Return (X, Y) of the center of cell containing provided text 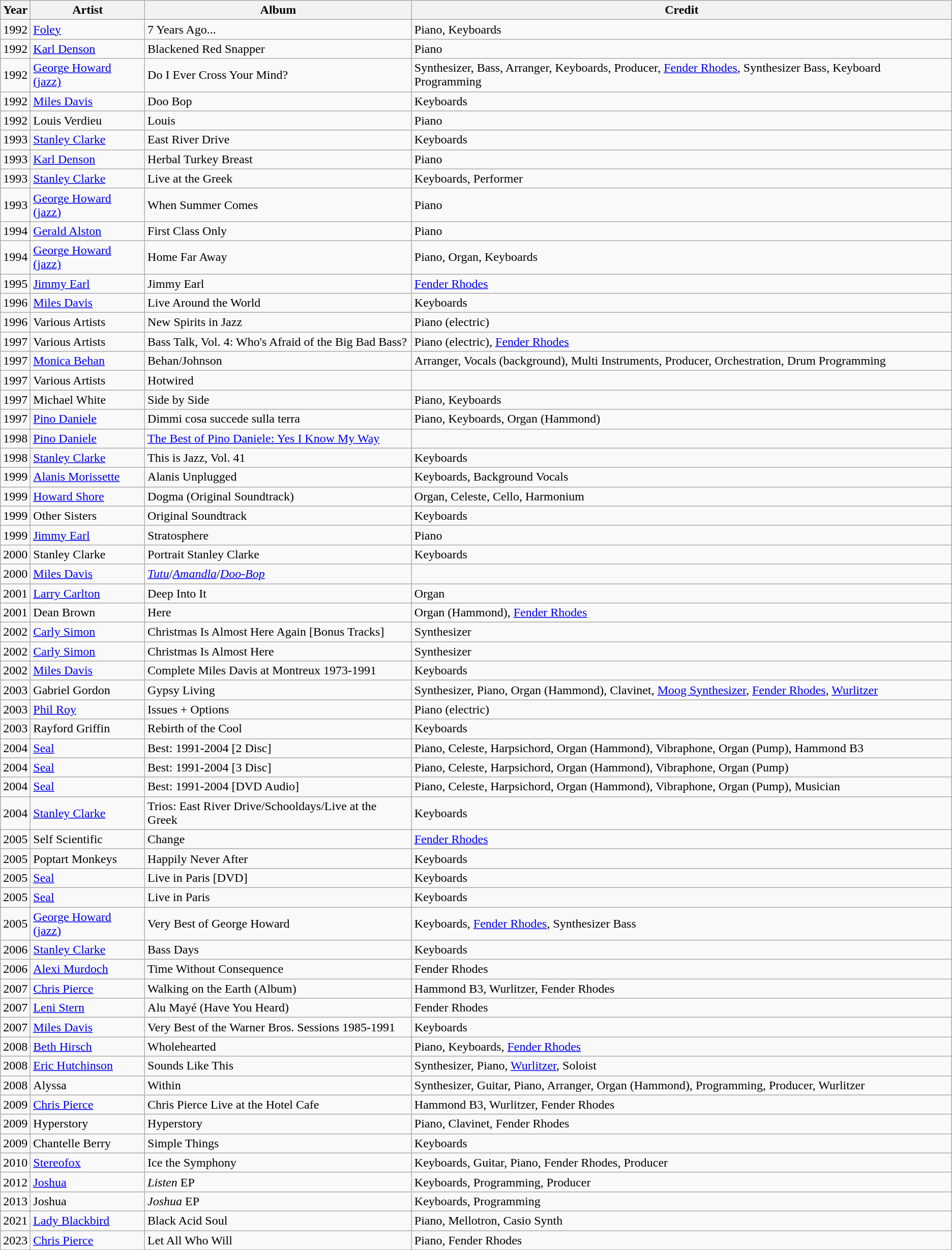
Change (279, 839)
2012 (15, 1182)
Piano, Celeste, Harpsichord, Organ (Hammond), Vibraphone, Organ (Pump), Hammond B3 (681, 748)
Alanis Morissette (87, 477)
Joshua EP (279, 1201)
Piano (electric), Fender Rhodes (681, 342)
Piano, Clavinet, Fender Rhodes (681, 1124)
Very Best of the Warner Bros. Sessions 1985-1991 (279, 1027)
Howard Shore (87, 496)
Piano, Keyboards, Fender Rhodes (681, 1047)
Live in Paris [DVD] (279, 878)
Dogma (Original Soundtrack) (279, 496)
Live Around the World (279, 303)
Poptart Monkeys (87, 858)
Christmas Is Almost Here (279, 651)
Louis Verdieu (87, 121)
This is Jazz, Vol. 41 (279, 458)
Deep Into It (279, 593)
Gypsy Living (279, 690)
Let All Who Will (279, 1240)
Very Best of George Howard (279, 924)
Piano, Celeste, Harpsichord, Organ (Hammond), Vibraphone, Organ (Pump) (681, 767)
Simple Things (279, 1143)
Larry Carlton (87, 593)
East River Drive (279, 140)
Self Scientific (87, 839)
Original Soundtrack (279, 516)
Year (15, 10)
Issues + Options (279, 709)
Gabriel Gordon (87, 690)
7 Years Ago... (279, 29)
Blackened Red Snapper (279, 49)
2023 (15, 1240)
Keyboards, Performer (681, 178)
Best: 1991-2004 [2 Disc] (279, 748)
Keyboards, Programming, Producer (681, 1182)
Keyboards, Fender Rhodes, Synthesizer Bass (681, 924)
Chantelle Berry (87, 1143)
Black Acid Soul (279, 1221)
Lady Blackbird (87, 1221)
Other Sisters (87, 516)
1995 (15, 283)
Trios: East River Drive/Schooldays/Live at the Greek (279, 813)
Credit (681, 10)
Time Without Consequence (279, 969)
Louis (279, 121)
When Summer Comes (279, 204)
Bass Talk, Vol. 4: Who's Afraid of the Big Bad Bass? (279, 342)
Live at the Greek (279, 178)
Michael White (87, 400)
Keyboards, Programming (681, 1201)
Alu Mayé (Have You Heard) (279, 1008)
Beth Hirsch (87, 1047)
Keyboards, Guitar, Piano, Fender Rhodes, Producer (681, 1163)
Organ (681, 593)
Artist (87, 10)
2021 (15, 1221)
Arranger, Vocals (background), Multi Instruments, Producer, Orchestration, Drum Programming (681, 361)
The Best of Pino Daniele: Yes I Know My Way (279, 438)
Live in Paris (279, 897)
Piano, Keyboards, Organ (Hammond) (681, 419)
New Spirits in Jazz (279, 322)
Alanis Unplugged (279, 477)
Do I Ever Cross Your Mind? (279, 75)
Alyssa (87, 1085)
Complete Miles Davis at Montreux 1973-1991 (279, 671)
Home Far Away (279, 257)
Piano, Organ, Keyboards (681, 257)
Piano, Mellotron, Casio Synth (681, 1221)
Within (279, 1085)
Rayford Griffin (87, 729)
Portrait Stanley Clarke (279, 554)
Herbal Turkey Breast (279, 159)
Hotwired (279, 380)
Rebirth of the Cool (279, 729)
Best: 1991-2004 [DVD Audio] (279, 787)
Happily Never After (279, 858)
Phil Roy (87, 709)
Synthesizer, Piano, Organ (Hammond), Clavinet, Moog Synthesizer, Fender Rhodes, Wurlitzer (681, 690)
Best: 1991-2004 [3 Disc] (279, 767)
Doo Bop (279, 101)
Foley (87, 29)
Synthesizer, Guitar, Piano, Arranger, Organ (Hammond), Programming, Producer, Wurlitzer (681, 1085)
Stereofox (87, 1163)
Synthesizer, Piano, Wurlitzer, Soloist (681, 1066)
Ice the Symphony (279, 1163)
Alexi Murdoch (87, 969)
Gerald Alston (87, 231)
Walking on the Earth (Album) (279, 989)
Keyboards, Background Vocals (681, 477)
Stratosphere (279, 535)
Sounds Like This (279, 1066)
Tutu/Amandla/Doo-Bop (279, 574)
Bass Days (279, 950)
Piano, Fender Rhodes (681, 1240)
Dimmi cosa succede sulla terra (279, 419)
Eric Hutchinson (87, 1066)
First Class Only (279, 231)
2013 (15, 1201)
Side by Side (279, 400)
Synthesizer, Bass, Arranger, Keyboards, Producer, Fender Rhodes, Synthesizer Bass, Keyboard Programming (681, 75)
Wholehearted (279, 1047)
Chris Pierce Live at the Hotel Cafe (279, 1105)
Organ, Celeste, Cello, Harmonium (681, 496)
2010 (15, 1163)
Dean Brown (87, 613)
Christmas Is Almost Here Again [Bonus Tracks] (279, 632)
Album (279, 10)
Leni Stern (87, 1008)
Piano, Celeste, Harpsichord, Organ (Hammond), Vibraphone, Organ (Pump), Musician (681, 787)
Behan/Johnson (279, 361)
Organ (Hammond), Fender Rhodes (681, 613)
Monica Behan (87, 361)
Listen EP (279, 1182)
Here (279, 613)
